Find where the given text appears and provide that cell's center as [x, y] coordinate. 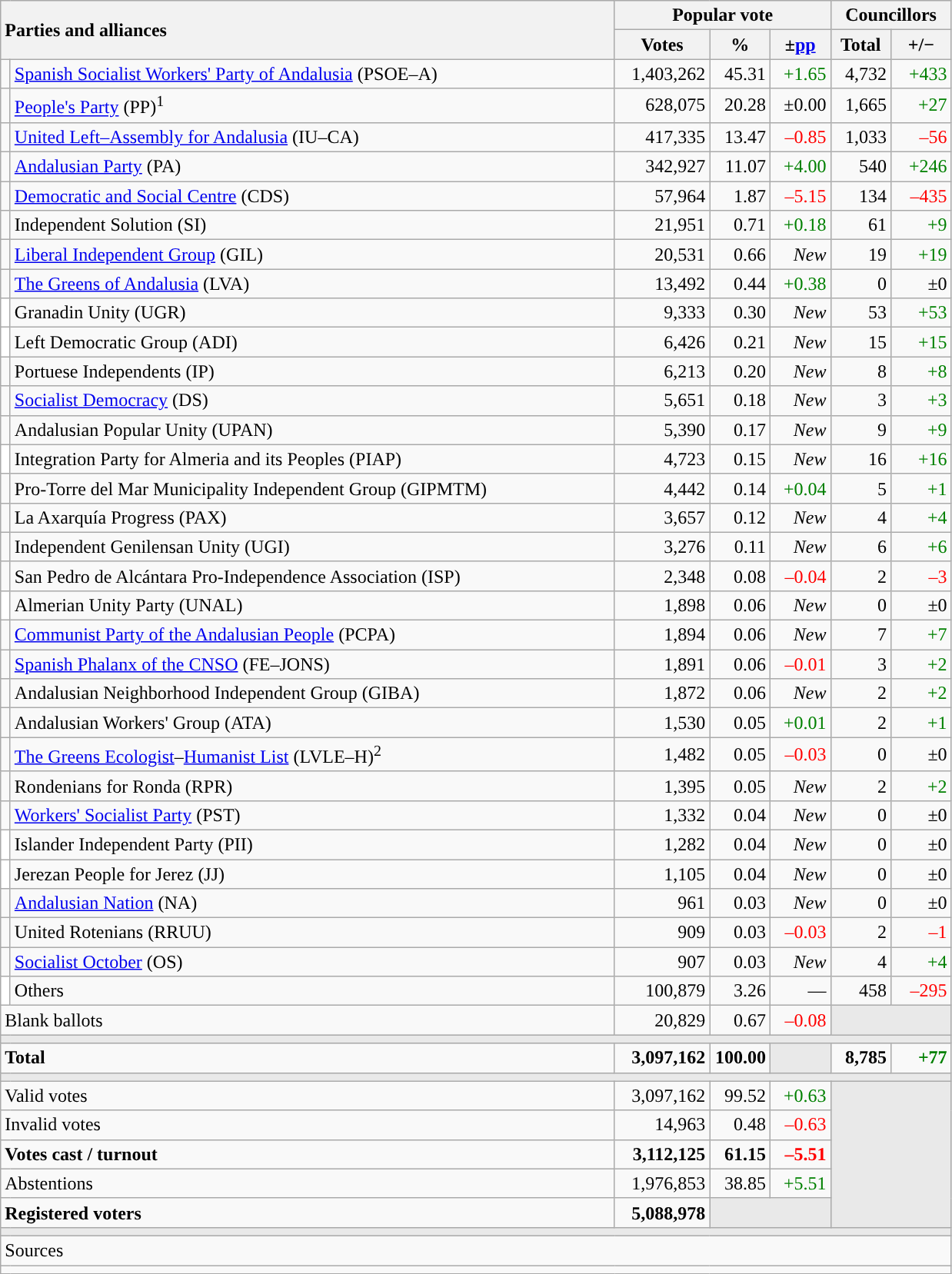
+0.63 [800, 1096]
1,976,853 [662, 1183]
3,276 [662, 547]
Granadin Unity (UGR) [312, 313]
4,723 [662, 459]
99.52 [740, 1096]
Spanish Socialist Workers' Party of Andalusia (PSOE–A) [312, 74]
+7 [921, 635]
–0.08 [800, 1020]
+6 [921, 547]
–0.04 [800, 576]
Jerezan People for Jerez (JJ) [312, 874]
13,492 [662, 284]
0.20 [740, 371]
+0.04 [800, 488]
Andalusian Workers' Group (ATA) [312, 723]
0.30 [740, 313]
100.00 [740, 1058]
— [800, 991]
±pp [800, 45]
6 [861, 547]
2,348 [662, 576]
+8 [921, 371]
9 [861, 430]
0.15 [740, 459]
Rondenians for Ronda (RPR) [312, 786]
–3 [921, 576]
+0.38 [800, 284]
0.08 [740, 576]
61.15 [740, 1154]
+27 [921, 106]
Invalid votes [308, 1125]
+1.65 [800, 74]
1,891 [662, 664]
342,927 [662, 167]
13.47 [740, 137]
+19 [921, 254]
–1 [921, 933]
100,879 [662, 991]
+433 [921, 74]
961 [662, 903]
0.21 [740, 342]
Socialist October (OS) [312, 962]
Andalusian Party (PA) [312, 167]
6,213 [662, 371]
1,894 [662, 635]
Others [312, 991]
Democratic and Social Centre (CDS) [312, 196]
907 [662, 962]
The Greens of Andalusia (LVA) [312, 284]
Sources [476, 1250]
–435 [921, 196]
–56 [921, 137]
+5.51 [800, 1183]
9,333 [662, 313]
La Axarquía Progress (PAX) [312, 517]
–5.15 [800, 196]
Valid votes [308, 1096]
Integration Party for Almeria and its Peoples (PIAP) [312, 459]
1,530 [662, 723]
United Left–Assembly for Andalusia (IU–CA) [312, 137]
0.17 [740, 430]
134 [861, 196]
–5.51 [800, 1154]
1,332 [662, 815]
1.87 [740, 196]
0.48 [740, 1125]
±0.00 [800, 106]
0.18 [740, 401]
+4.00 [800, 167]
+0.01 [800, 723]
Portuese Independents (IP) [312, 371]
417,335 [662, 137]
+3 [921, 401]
3,112,125 [662, 1154]
–0.01 [800, 664]
0.66 [740, 254]
+77 [921, 1058]
Abstentions [308, 1183]
11.07 [740, 167]
1,872 [662, 694]
People's Party (PP)1 [312, 106]
628,075 [662, 106]
61 [861, 225]
Councillors [890, 15]
1,395 [662, 786]
38.85 [740, 1183]
–295 [921, 991]
+16 [921, 459]
3.26 [740, 991]
8 [861, 371]
Left Democratic Group (ADI) [312, 342]
Parties and alliances [308, 30]
Andalusian Popular Unity (UPAN) [312, 430]
United Rotenians (RRUU) [312, 933]
19 [861, 254]
1,403,262 [662, 74]
Andalusian Neighborhood Independent Group (GIBA) [312, 694]
Blank ballots [308, 1020]
Votes [662, 45]
20,829 [662, 1020]
Independent Solution (SI) [312, 225]
0.11 [740, 547]
8,785 [861, 1058]
20.28 [740, 106]
1,282 [662, 844]
Socialist Democracy (DS) [312, 401]
+/− [921, 45]
0.14 [740, 488]
Independent Genilensan Unity (UGI) [312, 547]
1,105 [662, 874]
4,442 [662, 488]
1,898 [662, 605]
Islander Independent Party (PII) [312, 844]
0.67 [740, 1020]
Popular vote [723, 15]
+246 [921, 167]
7 [861, 635]
The Greens Ecologist–Humanist List (LVLE–H)2 [312, 755]
458 [861, 991]
1,482 [662, 755]
Votes cast / turnout [308, 1154]
% [740, 45]
15 [861, 342]
Andalusian Nation (NA) [312, 903]
0.71 [740, 225]
Spanish Phalanx of the CNSO (FE–JONS) [312, 664]
5,088,978 [662, 1212]
–0.85 [800, 137]
5,390 [662, 430]
Almerian Unity Party (UNAL) [312, 605]
+53 [921, 313]
14,963 [662, 1125]
909 [662, 933]
6,426 [662, 342]
1,033 [861, 137]
53 [861, 313]
20,531 [662, 254]
+15 [921, 342]
540 [861, 167]
Communist Party of the Andalusian People (PCPA) [312, 635]
–0.63 [800, 1125]
3,657 [662, 517]
1,665 [861, 106]
0.12 [740, 517]
+0.18 [800, 225]
21,951 [662, 225]
4,732 [861, 74]
45.31 [740, 74]
Liberal Independent Group (GIL) [312, 254]
5,651 [662, 401]
16 [861, 459]
San Pedro de Alcántara Pro-Independence Association (ISP) [312, 576]
0.44 [740, 284]
Pro-Torre del Mar Municipality Independent Group (GIPMTM) [312, 488]
57,964 [662, 196]
Registered voters [308, 1212]
5 [861, 488]
Workers' Socialist Party (PST) [312, 815]
